Locate the cell with the specified text and output its [x, y] center coordinate. 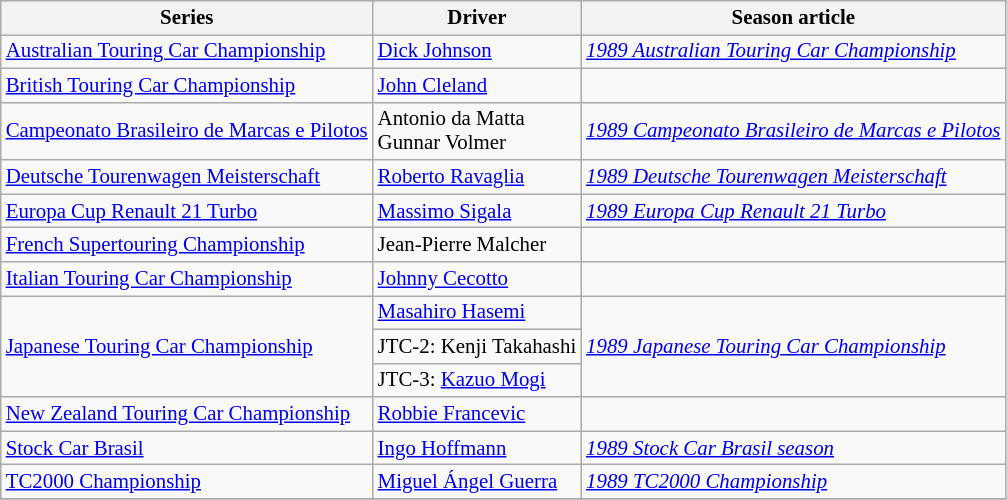
Jean-Pierre Malcher [477, 245]
Series [187, 18]
Ingo Hoffmann [477, 448]
Roberto Ravaglia [477, 177]
Dick Johnson [477, 51]
Miguel Ángel Guerra [477, 482]
1989 Japanese Touring Car Championship [793, 346]
JTC-3: Kazuo Mogi [477, 380]
New Zealand Touring Car Championship [187, 414]
Johnny Cecotto [477, 279]
1989 Stock Car Brasil season [793, 448]
1989 Australian Touring Car Championship [793, 51]
Italian Touring Car Championship [187, 279]
1989 Deutsche Tourenwagen Meisterschaft [793, 177]
1989 Europa Cup Renault 21 Turbo [793, 211]
1989 TC2000 Championship [793, 482]
Driver [477, 18]
John Cleland [477, 85]
Stock Car Brasil [187, 448]
JTC-2: Kenji Takahashi [477, 346]
British Touring Car Championship [187, 85]
Antonio da Matta Gunnar Volmer [477, 131]
Season article [793, 18]
Deutsche Tourenwagen Meisterschaft [187, 177]
Europa Cup Renault 21 Turbo [187, 211]
TC2000 Championship [187, 482]
Massimo Sigala [477, 211]
Campeonato Brasileiro de Marcas e Pilotos [187, 131]
Robbie Francevic [477, 414]
Masahiro Hasemi [477, 312]
Australian Touring Car Championship [187, 51]
Japanese Touring Car Championship [187, 346]
1989 Campeonato Brasileiro de Marcas e Pilotos [793, 131]
French Supertouring Championship [187, 245]
